Return (X, Y) of the center of cell containing provided text 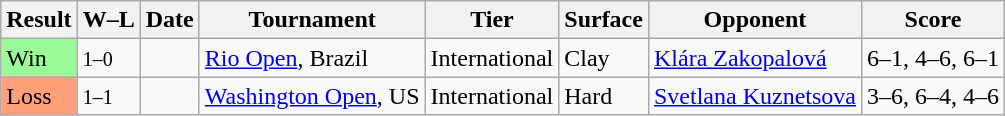
Clay (604, 58)
Hard (604, 96)
Win (39, 58)
Loss (39, 96)
Opponent (754, 20)
Result (39, 20)
3–6, 6–4, 4–6 (932, 96)
Tier (492, 20)
1–0 (108, 58)
Surface (604, 20)
Rio Open, Brazil (312, 58)
Klára Zakopalová (754, 58)
W–L (108, 20)
Date (170, 20)
Svetlana Kuznetsova (754, 96)
Tournament (312, 20)
Score (932, 20)
1–1 (108, 96)
Washington Open, US (312, 96)
6–1, 4–6, 6–1 (932, 58)
